Extract the (X, Y) coordinate from the center of the cell holding the provided text.  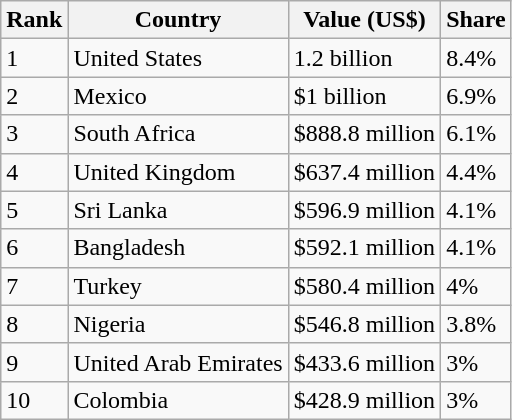
$592.1 million (364, 248)
$433.6 million (364, 362)
9 (34, 362)
$428.9 million (364, 400)
1.2 billion (364, 58)
$546.8 million (364, 324)
4% (476, 286)
$596.9 million (364, 210)
6.1% (476, 134)
United Kingdom (178, 172)
Mexico (178, 96)
Share (476, 20)
6.9% (476, 96)
5 (34, 210)
Rank (34, 20)
Country (178, 20)
8 (34, 324)
$888.8 million (364, 134)
3.8% (476, 324)
3 (34, 134)
7 (34, 286)
10 (34, 400)
2 (34, 96)
United Arab Emirates (178, 362)
1 (34, 58)
$580.4 million (364, 286)
$1 billion (364, 96)
8.4% (476, 58)
Sri Lanka (178, 210)
Value (US$) (364, 20)
4.4% (476, 172)
Nigeria (178, 324)
United States (178, 58)
4 (34, 172)
Turkey (178, 286)
Bangladesh (178, 248)
Colombia (178, 400)
$637.4 million (364, 172)
6 (34, 248)
South Africa (178, 134)
